Capture the cell that displays the provided text and extract its (x, y) central coordinate. 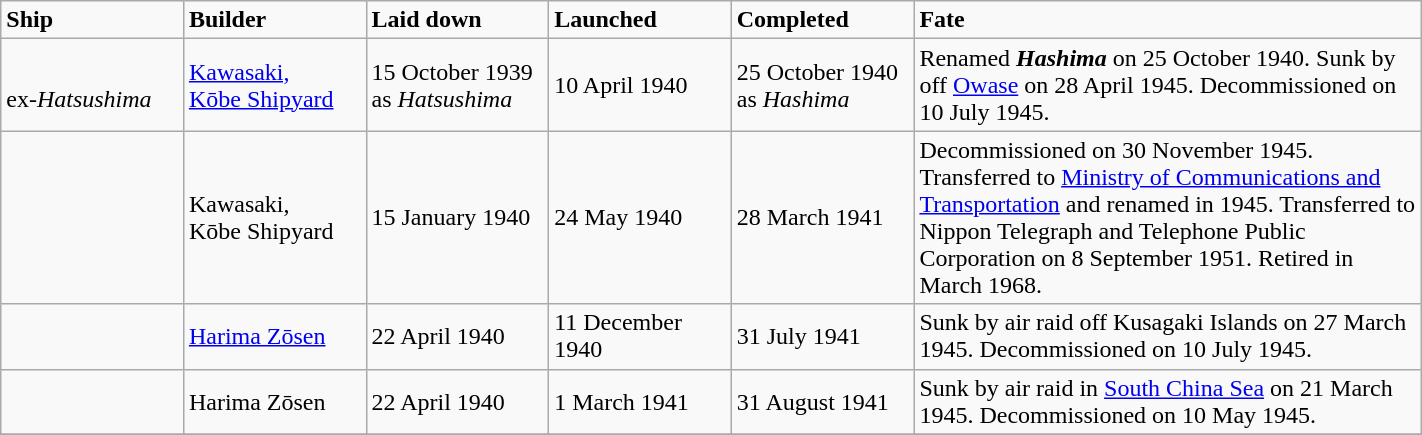
15 October 1939as Hatsushima (458, 85)
24 May 1940 (640, 218)
Completed (822, 20)
Renamed Hashima on 25 October 1940. Sunk by off Owase on 28 April 1945. Decommissioned on 10 July 1945. (1168, 85)
Laid down (458, 20)
25 October 1940as Hashima (822, 85)
Fate (1168, 20)
11 December 1940 (640, 336)
1 March 1941 (640, 402)
Launched (640, 20)
31 July 1941 (822, 336)
Sunk by air raid off Kusagaki Islands on 27 March 1945. Decommissioned on 10 July 1945. (1168, 336)
28 March 1941 (822, 218)
10 April 1940 (640, 85)
ex-Hatsushima (92, 85)
Sunk by air raid in South China Sea on 21 March 1945. Decommissioned on 10 May 1945. (1168, 402)
15 January 1940 (458, 218)
Ship (92, 20)
31 August 1941 (822, 402)
Builder (274, 20)
